Provide the [x, y] coordinate of the cell's center where the given text is located.  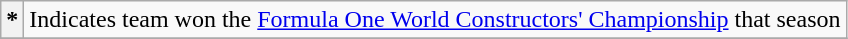
* [12, 20]
Indicates team won the Formula One World Constructors' Championship that season [435, 20]
